Find where the given text appears and provide that cell's center as (X, Y) coordinate. 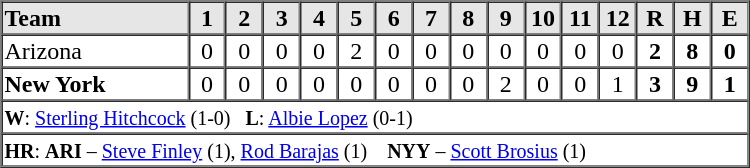
10 (542, 18)
New York (96, 84)
Arizona (96, 50)
7 (430, 18)
HR: ARI – Steve Finley (1), Rod Barajas (1) NYY – Scott Brosius (1) (376, 150)
4 (318, 18)
H (692, 18)
R (654, 18)
6 (394, 18)
11 (580, 18)
5 (356, 18)
W: Sterling Hitchcock (1-0) L: Albie Lopez (0-1) (376, 116)
E (730, 18)
12 (618, 18)
Team (96, 18)
